Find where the given text appears and provide that cell's center as (x, y) coordinate. 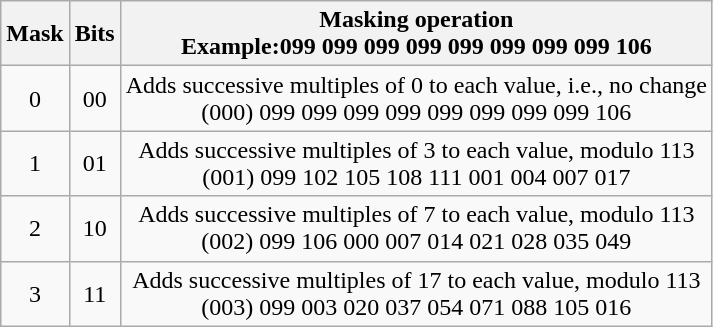
Mask (35, 34)
1 (35, 164)
Bits (94, 34)
10 (94, 228)
3 (35, 294)
2 (35, 228)
Adds successive multiples of 0 to each value, i.e., no change(000) 099 099 099 099 099 099 099 099 106 (416, 98)
Masking operationExample:099 099 099 099 099 099 099 099 106 (416, 34)
Adds successive multiples of 3 to each value, modulo 113(001) 099 102 105 108 111 001 004 007 017 (416, 164)
Adds successive multiples of 17 to each value, modulo 113(003) 099 003 020 037 054 071 088 105 016 (416, 294)
01 (94, 164)
0 (35, 98)
Adds successive multiples of 7 to each value, modulo 113(002) 099 106 000 007 014 021 028 035 049 (416, 228)
11 (94, 294)
00 (94, 98)
